Output the [x, y] coordinate of the center of the cell containing the given text.  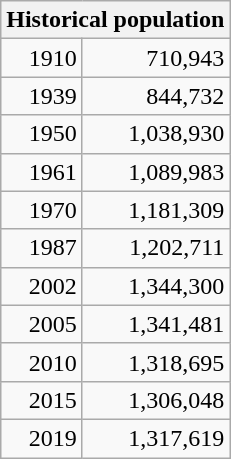
1939 [42, 96]
1987 [42, 248]
2015 [42, 400]
1,344,300 [156, 286]
1961 [42, 172]
1,306,048 [156, 400]
1,317,619 [156, 438]
1,089,983 [156, 172]
1,181,309 [156, 210]
1,202,711 [156, 248]
844,732 [156, 96]
2019 [42, 438]
2002 [42, 286]
1,341,481 [156, 324]
2005 [42, 324]
1,318,695 [156, 362]
Historical population [116, 20]
2010 [42, 362]
1910 [42, 58]
1,038,930 [156, 134]
1970 [42, 210]
1950 [42, 134]
710,943 [156, 58]
